Detect which cell encompasses the target text, then output its [X, Y] center coordinate. 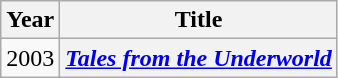
Title [199, 20]
Tales from the Underworld [199, 58]
Year [30, 20]
2003 [30, 58]
